Search for the cell housing the specified text and yield its [X, Y] center coordinate. 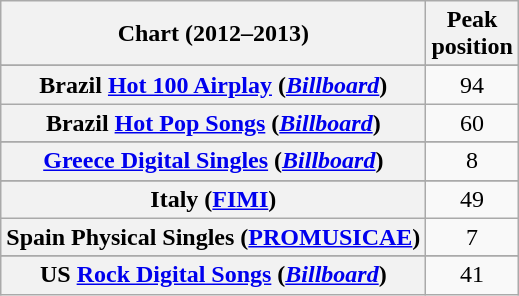
41 [472, 275]
Peakposition [472, 34]
8 [472, 161]
Greece Digital Singles (Billboard) [214, 161]
94 [472, 85]
49 [472, 199]
Brazil Hot 100 Airplay (Billboard) [214, 85]
Italy (FIMI) [214, 199]
Spain Physical Singles (PROMUSICAE) [214, 237]
7 [472, 237]
Brazil Hot Pop Songs (Billboard) [214, 123]
US Rock Digital Songs (Billboard) [214, 275]
60 [472, 123]
Chart (2012–2013) [214, 34]
